Scan for the cell matching the given text and deliver its [X, Y] coordinate at center. 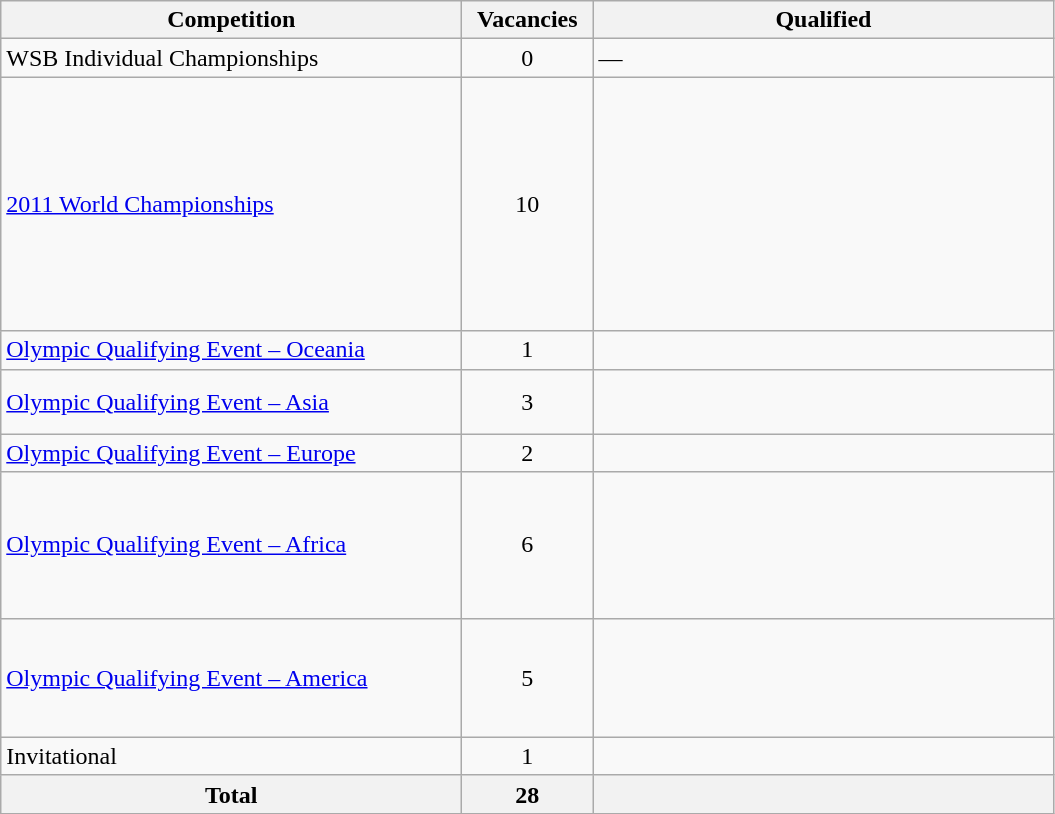
6 [528, 545]
2 [528, 453]
Olympic Qualifying Event – Asia [232, 402]
0 [528, 58]
WSB Individual Championships [232, 58]
5 [528, 678]
Olympic Qualifying Event – Oceania [232, 350]
— [824, 58]
Invitational [232, 756]
3 [528, 402]
28 [528, 794]
Qualified [824, 20]
Olympic Qualifying Event – Africa [232, 545]
2011 World Championships [232, 204]
Olympic Qualifying Event – Europe [232, 453]
Total [232, 794]
Olympic Qualifying Event – America [232, 678]
10 [528, 204]
Competition [232, 20]
Vacancies [528, 20]
